Capture the cell that displays the provided text and extract its [X, Y] central coordinate. 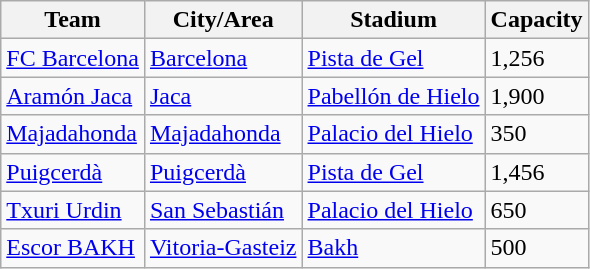
Pabellón de Hielo [394, 96]
Team [73, 20]
Vitoria-Gasteiz [223, 248]
350 [536, 134]
1,456 [536, 172]
1,900 [536, 96]
Bakh [394, 248]
Barcelona [223, 58]
Stadium [394, 20]
FC Barcelona [73, 58]
Jaca [223, 96]
Capacity [536, 20]
Escor BAKH [73, 248]
1,256 [536, 58]
San Sebastián [223, 210]
500 [536, 248]
Aramón Jaca [73, 96]
Txuri Urdin [73, 210]
650 [536, 210]
City/Area [223, 20]
